From the cell containing the given text, extract its center point as [x, y] coordinate. 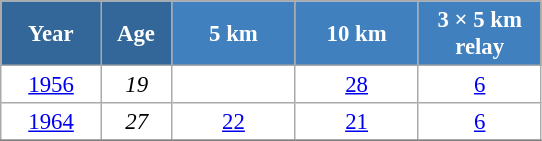
5 km [234, 34]
Age [136, 34]
3 × 5 km relay [480, 34]
10 km [356, 34]
22 [234, 122]
19 [136, 85]
27 [136, 122]
1964 [52, 122]
21 [356, 122]
28 [356, 85]
Year [52, 34]
1956 [52, 85]
